Output the (X, Y) coordinate of the center of the cell containing the given text.  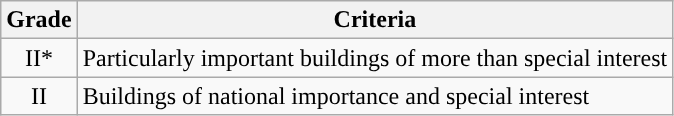
II* (39, 58)
Buildings of national importance and special interest (375, 96)
Criteria (375, 20)
Grade (39, 20)
Particularly important buildings of more than special interest (375, 58)
II (39, 96)
